Find where the given text appears and provide that cell's center as [x, y] coordinate. 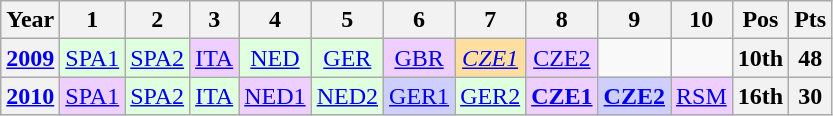
16th [760, 96]
4 [275, 20]
6 [420, 20]
NED2 [347, 96]
7 [490, 20]
GBR [420, 58]
3 [214, 20]
2 [158, 20]
9 [634, 20]
2009 [30, 58]
Year [30, 20]
Pts [810, 20]
1 [92, 20]
Pos [760, 20]
RSM [701, 96]
5 [347, 20]
GER1 [420, 96]
30 [810, 96]
10 [701, 20]
GER [347, 58]
2010 [30, 96]
GER2 [490, 96]
NED1 [275, 96]
NED [275, 58]
8 [562, 20]
10th [760, 58]
48 [810, 58]
